For the text-containing cell, return its midpoint in (x, y) coordinate format. 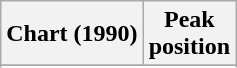
Peakposition (189, 34)
Chart (1990) (72, 34)
